Pinpoint the cell where the given text exists, returning its [X, Y] midpoint coordinate. 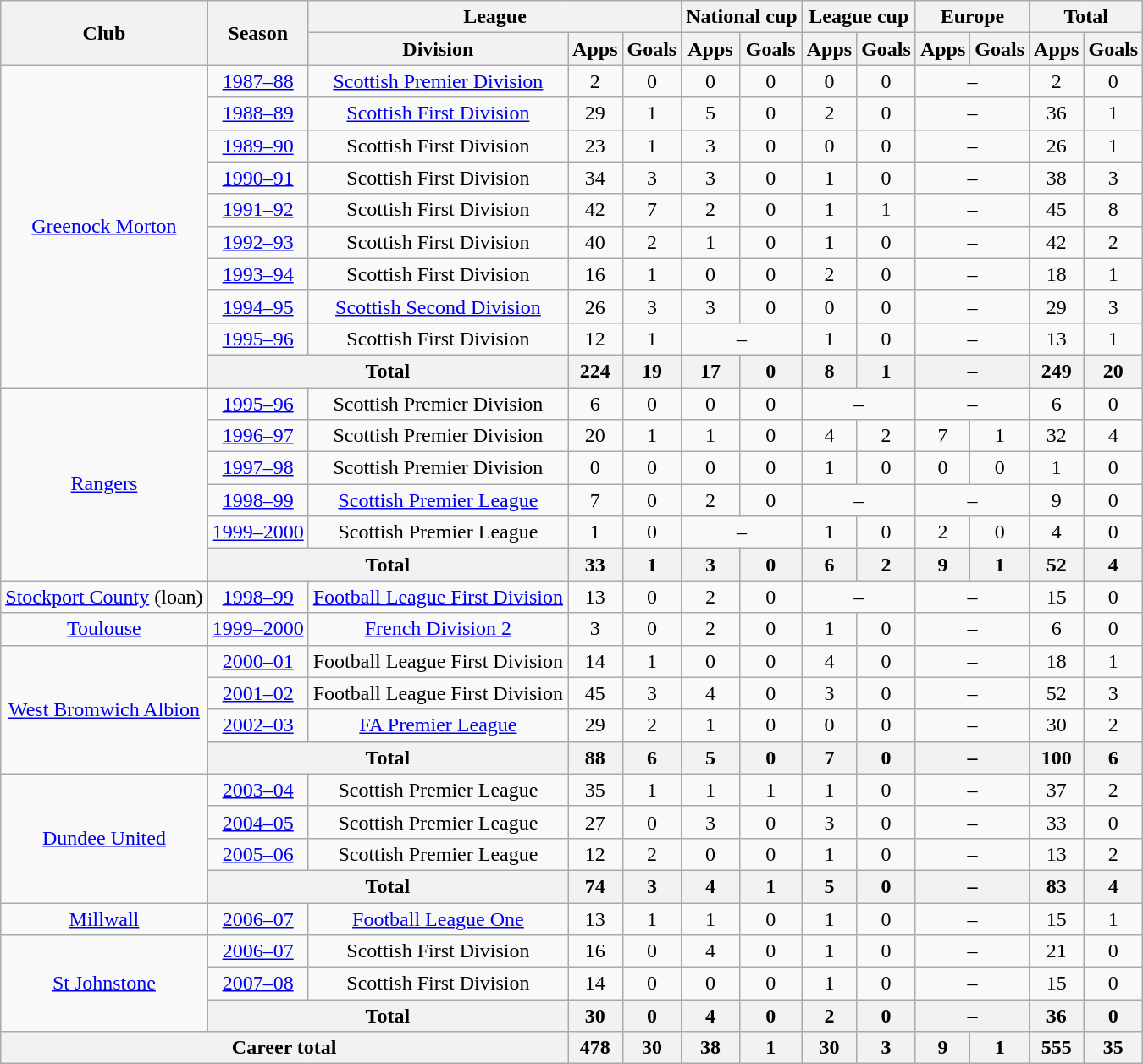
Scottish Second Division [438, 306]
27 [595, 822]
1989–90 [257, 146]
Millwall [104, 918]
555 [1057, 1048]
83 [1057, 886]
1987–88 [257, 81]
1993–94 [257, 274]
Career total [284, 1048]
23 [595, 146]
Season [257, 33]
34 [595, 178]
21 [1057, 951]
FA Premier League [438, 725]
100 [1057, 758]
2000–01 [257, 661]
League [494, 17]
2001–02 [257, 693]
1988–89 [257, 113]
74 [595, 886]
32 [1057, 436]
224 [595, 371]
Toulouse [104, 629]
French Division 2 [438, 629]
37 [1057, 790]
League cup [859, 17]
St Johnstone [104, 984]
1991–92 [257, 210]
1990–91 [257, 178]
17 [710, 371]
National cup [742, 17]
Football League One [438, 918]
1996–97 [257, 436]
40 [595, 242]
Division [438, 49]
Europe [972, 17]
1997–98 [257, 468]
2007–08 [257, 984]
2004–05 [257, 822]
2003–04 [257, 790]
249 [1057, 371]
Rangers [104, 484]
19 [652, 371]
Stockport County (loan) [104, 597]
2005–06 [257, 854]
Dundee United [104, 838]
1994–95 [257, 306]
1992–93 [257, 242]
478 [595, 1048]
Club [104, 33]
88 [595, 758]
2002–03 [257, 725]
West Bromwich Albion [104, 709]
Greenock Morton [104, 227]
